From the cell containing the given text, extract its center point as [x, y] coordinate. 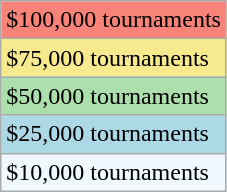
$10,000 tournaments [114, 172]
$75,000 tournaments [114, 58]
$100,000 tournaments [114, 20]
$50,000 tournaments [114, 96]
$25,000 tournaments [114, 134]
